Determine the (x, y) coordinate at the center of the cell enclosing the given text.  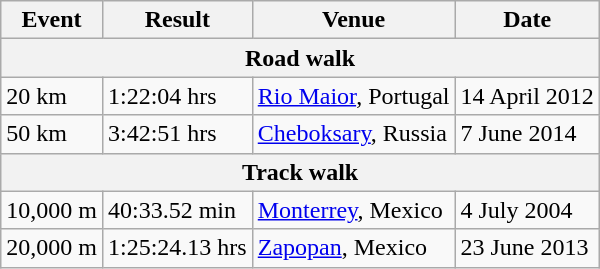
4 July 2004 (527, 210)
3:42:51 hrs (177, 134)
Zapopan, Mexico (354, 248)
Rio Maior, Portugal (354, 96)
Road walk (300, 58)
Venue (354, 20)
Result (177, 20)
Date (527, 20)
1:22:04 hrs (177, 96)
40:33.52 min (177, 210)
Event (52, 20)
20,000 m (52, 248)
14 April 2012 (527, 96)
10,000 m (52, 210)
Cheboksary, Russia (354, 134)
23 June 2013 (527, 248)
20 km (52, 96)
Monterrey, Mexico (354, 210)
Track walk (300, 172)
7 June 2014 (527, 134)
1:25:24.13 hrs (177, 248)
50 km (52, 134)
